Locate the cell with the specified text and output its (X, Y) center coordinate. 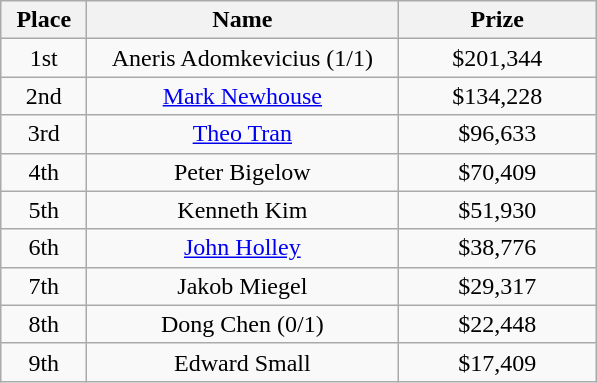
$70,409 (498, 172)
6th (44, 248)
7th (44, 286)
4th (44, 172)
Prize (498, 20)
8th (44, 324)
$22,448 (498, 324)
Name (242, 20)
Theo Tran (242, 134)
$134,228 (498, 96)
$38,776 (498, 248)
1st (44, 58)
Kenneth Kim (242, 210)
Peter Bigelow (242, 172)
$51,930 (498, 210)
John Holley (242, 248)
Edward Small (242, 362)
Aneris Adomkevicius (1/1) (242, 58)
$29,317 (498, 286)
9th (44, 362)
Place (44, 20)
3rd (44, 134)
$201,344 (498, 58)
2nd (44, 96)
5th (44, 210)
Jakob Miegel (242, 286)
Mark Newhouse (242, 96)
Dong Chen (0/1) (242, 324)
$17,409 (498, 362)
$96,633 (498, 134)
